Output the (x, y) coordinate of the center of the cell containing the given text.  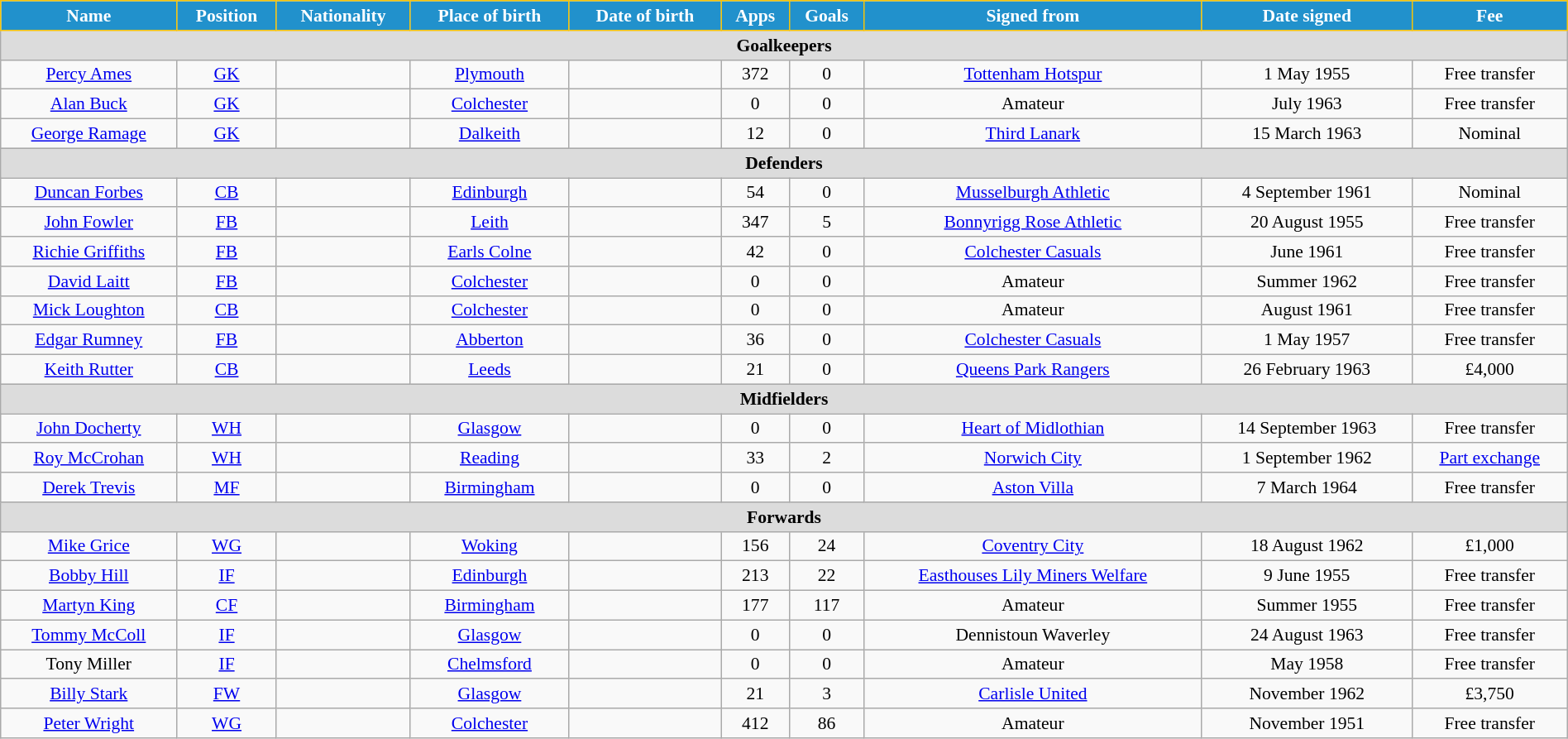
£4,000 (1489, 370)
£3,750 (1489, 694)
Derek Trevis (89, 487)
24 August 1963 (1307, 635)
Musselburgh Athletic (1032, 193)
14 September 1963 (1307, 429)
36 (756, 340)
Nationality (343, 16)
Plymouth (490, 74)
Coventry City (1032, 546)
1 May 1955 (1307, 74)
Tommy McColl (89, 635)
May 1958 (1307, 665)
177 (756, 606)
Chelmsford (490, 665)
33 (756, 458)
Easthouses Lily Miners Welfare (1032, 576)
Date signed (1307, 16)
Alan Buck (89, 104)
4 September 1961 (1307, 193)
42 (756, 252)
26 February 1963 (1307, 370)
Duncan Forbes (89, 193)
Bonnyrigg Rose Athletic (1032, 223)
Mike Grice (89, 546)
FW (227, 694)
Place of birth (490, 16)
Mick Loughton (89, 310)
Martyn King (89, 606)
Heart of Midlothian (1032, 429)
John Docherty (89, 429)
George Ramage (89, 134)
347 (756, 223)
Name (89, 16)
Date of birth (645, 16)
Fee (1489, 16)
Edgar Rumney (89, 340)
5 (827, 223)
Peter Wright (89, 723)
20 August 1955 (1307, 223)
Aston Villa (1032, 487)
November 1951 (1307, 723)
412 (756, 723)
18 August 1962 (1307, 546)
Keith Rutter (89, 370)
Forwards (784, 517)
2 (827, 458)
Woking (490, 546)
Norwich City (1032, 458)
Signed from (1032, 16)
Leeds (490, 370)
156 (756, 546)
Bobby Hill (89, 576)
Position (227, 16)
£1,000 (1489, 546)
June 1961 (1307, 252)
Leith (490, 223)
Summer 1955 (1307, 606)
Richie Griffiths (89, 252)
213 (756, 576)
August 1961 (1307, 310)
Tottenham Hotspur (1032, 74)
22 (827, 576)
15 March 1963 (1307, 134)
24 (827, 546)
1 May 1957 (1307, 340)
Abberton (490, 340)
Goals (827, 16)
Roy McCrohan (89, 458)
12 (756, 134)
Billy Stark (89, 694)
November 1962 (1307, 694)
Reading (490, 458)
Tony Miller (89, 665)
David Laitt (89, 281)
Percy Ames (89, 74)
117 (827, 606)
John Fowler (89, 223)
54 (756, 193)
Summer 1962 (1307, 281)
Carlisle United (1032, 694)
86 (827, 723)
Midfielders (784, 399)
July 1963 (1307, 104)
9 June 1955 (1307, 576)
Part exchange (1489, 458)
3 (827, 694)
CF (227, 606)
7 March 1964 (1307, 487)
Defenders (784, 163)
372 (756, 74)
MF (227, 487)
Dalkeith (490, 134)
Apps (756, 16)
Goalkeepers (784, 46)
Queens Park Rangers (1032, 370)
Earls Colne (490, 252)
Dennistoun Waverley (1032, 635)
1 September 1962 (1307, 458)
Third Lanark (1032, 134)
